Capture the cell that displays the provided text and extract its [x, y] central coordinate. 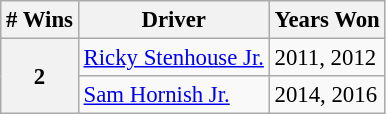
Ricky Stenhouse Jr. [174, 58]
2 [40, 76]
2014, 2016 [327, 95]
Driver [174, 20]
Sam Hornish Jr. [174, 95]
2011, 2012 [327, 58]
Years Won [327, 20]
# Wins [40, 20]
